Extract the (x, y) coordinate from the center of the cell holding the provided text.  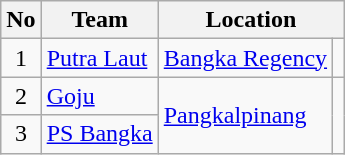
PS Bangka (100, 134)
1 (21, 58)
Team (100, 20)
Goju (100, 96)
Putra Laut (100, 58)
Pangkalpinang (245, 115)
3 (21, 134)
Bangka Regency (245, 58)
Location (250, 20)
No (21, 20)
2 (21, 96)
